Determine the (x, y) coordinate at the center of the cell enclosing the given text.  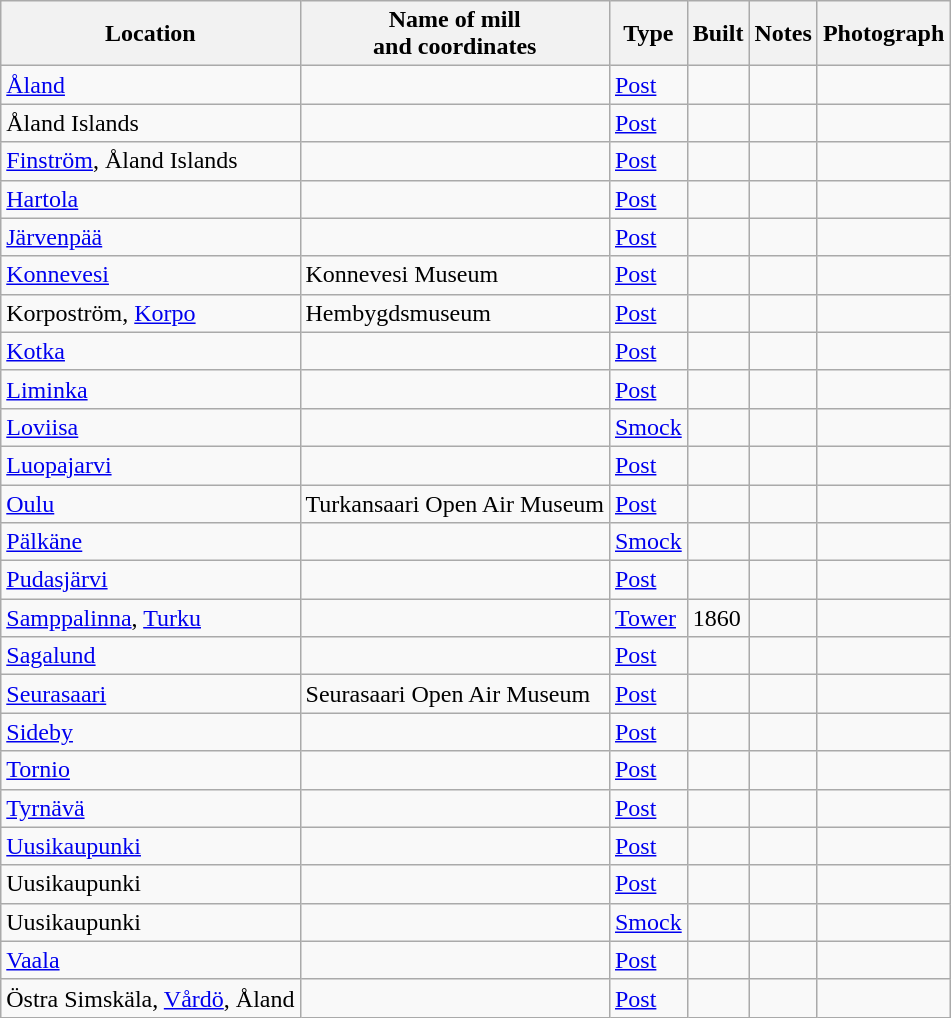
Turkansaari Open Air Museum (454, 503)
Hembygdsmuseum (454, 313)
Finström, Åland Islands (150, 161)
1860 (718, 618)
Notes (783, 34)
Tornio (150, 770)
Samppalinna, Turku (150, 618)
Åland (150, 85)
Location (150, 34)
Built (718, 34)
Loviisa (150, 427)
Seurasaari Open Air Museum (454, 694)
Kotka (150, 351)
Åland Islands (150, 123)
Tower (648, 618)
Seurasaari (150, 694)
Östra Simskäla, Vårdö, Åland (150, 998)
Konnevesi Museum (454, 275)
Järvenpää (150, 237)
Pudasjärvi (150, 580)
Name of milland coordinates (454, 34)
Vaala (150, 960)
Type (648, 34)
Sideby (150, 732)
Oulu (150, 503)
Tyrnävä (150, 808)
Liminka (150, 389)
Sagalund (150, 656)
Photograph (883, 34)
Hartola (150, 199)
Pälkäne (150, 542)
Korpoström, Korpo (150, 313)
Luopajarvi (150, 465)
Konnevesi (150, 275)
